Return (x, y) of the center of cell containing provided text 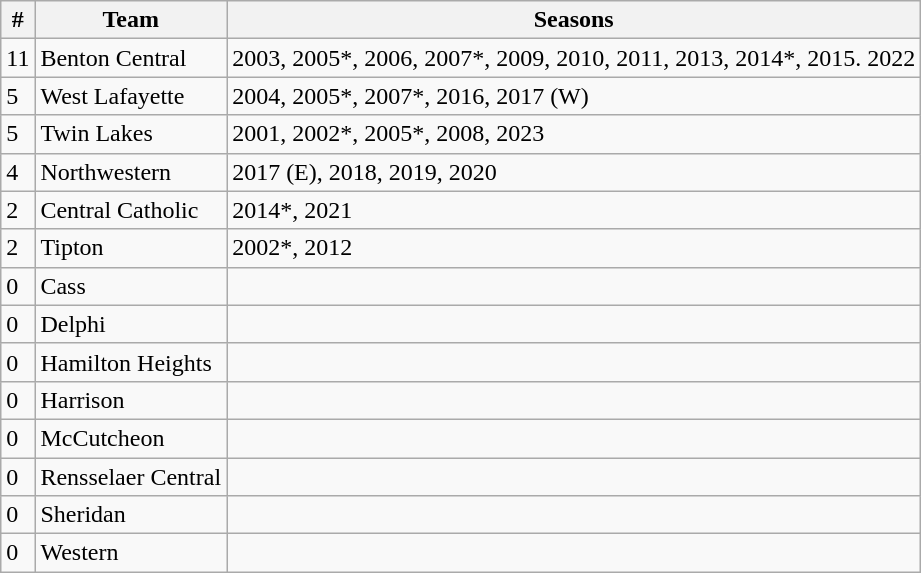
2014*, 2021 (574, 210)
Twin Lakes (131, 134)
Harrison (131, 400)
Delphi (131, 324)
Seasons (574, 20)
4 (18, 172)
Tipton (131, 248)
Benton Central (131, 58)
Hamilton Heights (131, 362)
2002*, 2012 (574, 248)
Cass (131, 286)
2001, 2002*, 2005*, 2008, 2023 (574, 134)
11 (18, 58)
Team (131, 20)
Western (131, 553)
2004, 2005*, 2007*, 2016, 2017 (W) (574, 96)
# (18, 20)
2003, 2005*, 2006, 2007*, 2009, 2010, 2011, 2013, 2014*, 2015. 2022 (574, 58)
McCutcheon (131, 438)
2017 (E), 2018, 2019, 2020 (574, 172)
Sheridan (131, 515)
Central Catholic (131, 210)
Rensselaer Central (131, 477)
Northwestern (131, 172)
West Lafayette (131, 96)
